Return the [X, Y] coordinate for the center point of the cell that contains the specified text.  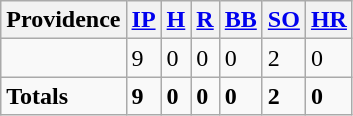
BB [240, 20]
SO [284, 20]
IP [144, 20]
R [205, 20]
HR [328, 20]
Providence [64, 20]
Totals [64, 96]
H [176, 20]
